Detect which cell encompasses the target text, then output its [X, Y] center coordinate. 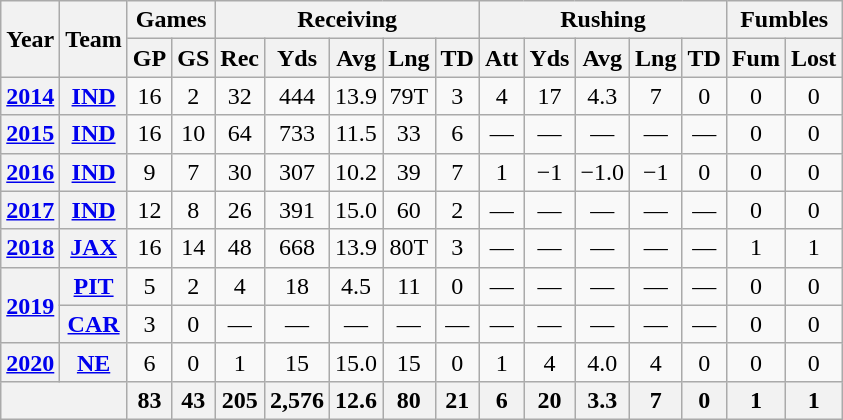
12.6 [356, 400]
444 [298, 96]
26 [240, 210]
Fum [756, 58]
20 [550, 400]
79T [409, 96]
30 [240, 172]
668 [298, 248]
391 [298, 210]
3.3 [602, 400]
2019 [30, 305]
43 [194, 400]
83 [149, 400]
−1.0 [602, 172]
4.3 [602, 96]
2014 [30, 96]
Rushing [602, 20]
2015 [30, 134]
205 [240, 400]
NE [94, 362]
8 [194, 210]
Fumbles [784, 20]
5 [149, 286]
14 [194, 248]
Team [94, 39]
80 [409, 400]
2,576 [298, 400]
Receiving [348, 20]
4.5 [356, 286]
33 [409, 134]
Rec [240, 58]
11 [409, 286]
307 [298, 172]
GP [149, 58]
9 [149, 172]
4.0 [602, 362]
10 [194, 134]
JAX [94, 248]
48 [240, 248]
GS [194, 58]
Lost [813, 58]
733 [298, 134]
39 [409, 172]
2016 [30, 172]
2017 [30, 210]
21 [457, 400]
PIT [94, 286]
CAR [94, 324]
Att [501, 58]
10.2 [356, 172]
12 [149, 210]
60 [409, 210]
17 [550, 96]
80T [409, 248]
64 [240, 134]
Year [30, 39]
18 [298, 286]
32 [240, 96]
2020 [30, 362]
11.5 [356, 134]
Games [170, 20]
2018 [30, 248]
